From the cell containing the given text, extract its center point as [x, y] coordinate. 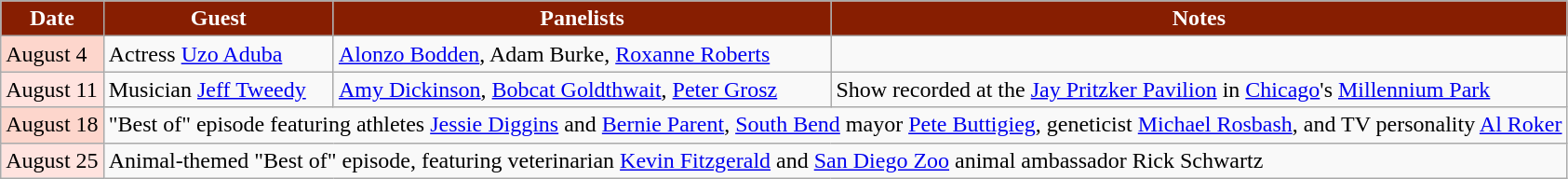
Notes [1199, 19]
August 25 [52, 160]
Alonzo Bodden, Adam Burke, Roxanne Roberts [582, 54]
Musician Jeff Tweedy [218, 89]
Animal-themed "Best of" episode, featuring veterinarian Kevin Fitzgerald and San Diego Zoo animal ambassador Rick Schwartz [836, 160]
Amy Dickinson, Bobcat Goldthwait, Peter Grosz [582, 89]
Show recorded at the Jay Pritzker Pavilion in Chicago's Millennium Park [1199, 89]
August 4 [52, 54]
August 11 [52, 89]
August 18 [52, 125]
Panelists [582, 19]
Date [52, 19]
Guest [218, 19]
Actress Uzo Aduba [218, 54]
